Capture the cell that displays the provided text and extract its [x, y] central coordinate. 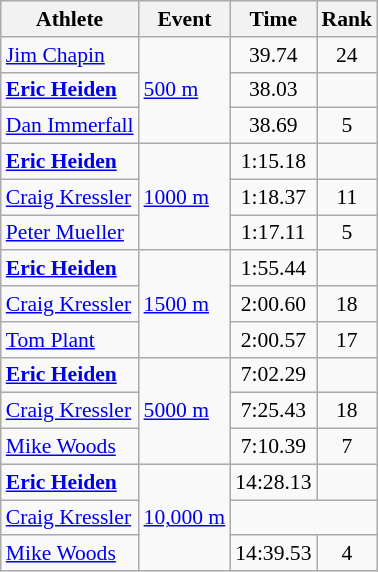
Time [273, 19]
Athlete [70, 19]
Tom Plant [70, 340]
1:17.11 [273, 233]
5000 m [185, 410]
2:00.57 [273, 340]
1:55.44 [273, 269]
1500 m [185, 304]
10,000 m [185, 518]
1:18.37 [273, 197]
17 [348, 340]
1:15.18 [273, 162]
24 [348, 55]
500 m [185, 90]
38.03 [273, 90]
7 [348, 447]
11 [348, 197]
39.74 [273, 55]
Rank [348, 19]
2:00.60 [273, 304]
38.69 [273, 126]
7:10.39 [273, 447]
Event [185, 19]
4 [348, 554]
Peter Mueller [70, 233]
Dan Immerfall [70, 126]
1000 m [185, 198]
14:39.53 [273, 554]
Jim Chapin [70, 55]
14:28.13 [273, 482]
7:02.29 [273, 375]
7:25.43 [273, 411]
